Locate the cell with the specified text and output its (x, y) center coordinate. 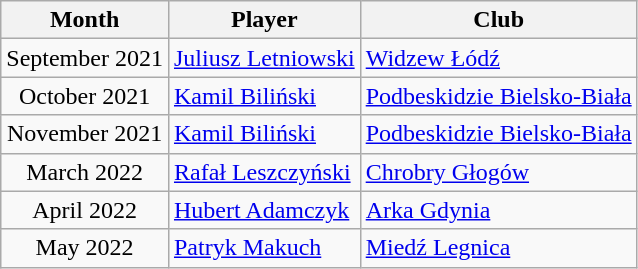
Chrobry Głogów (498, 172)
Miedź Legnica (498, 248)
Arka Gdynia (498, 210)
Widzew Łódź (498, 58)
Month (85, 20)
Rafał Leszczyński (264, 172)
April 2022 (85, 210)
May 2022 (85, 248)
Club (498, 20)
October 2021 (85, 96)
Juliusz Letniowski (264, 58)
September 2021 (85, 58)
March 2022 (85, 172)
Hubert Adamczyk (264, 210)
Patryk Makuch (264, 248)
November 2021 (85, 134)
Player (264, 20)
